Identify which cell holds the provided text, then report its [X, Y] central coordinate. 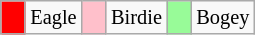
Bogey [222, 17]
Eagle [53, 17]
Birdie [136, 17]
